Return the (X, Y) coordinate for the center point of the cell that contains the specified text.  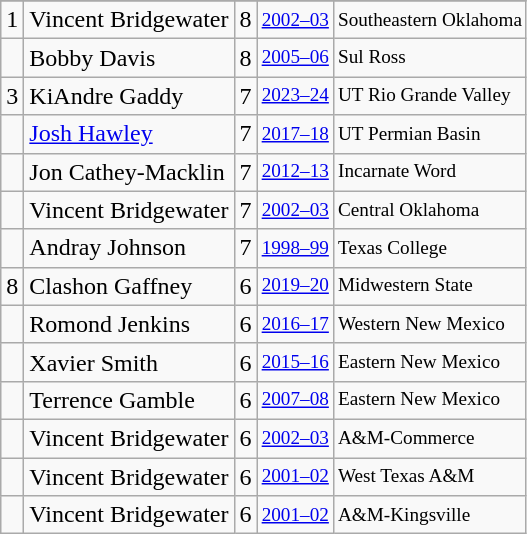
Incarnate Word (430, 172)
2023–24 (295, 96)
Clashon Gaffney (129, 286)
2005–06 (295, 58)
Andray Johnson (129, 248)
2007–08 (295, 400)
1 (12, 20)
A&M-Kingsville (430, 515)
2016–17 (295, 324)
Xavier Smith (129, 362)
2019–20 (295, 286)
2017–18 (295, 134)
Bobby Davis (129, 58)
Jon Cathey-Macklin (129, 172)
UT Permian Basin (430, 134)
Southeastern Oklahoma (430, 20)
Sul Ross (430, 58)
Romond Jenkins (129, 324)
2015–16 (295, 362)
Central Oklahoma (430, 210)
Midwestern State (430, 286)
Western New Mexico (430, 324)
Josh Hawley (129, 134)
3 (12, 96)
1998–99 (295, 248)
Texas College (430, 248)
A&M-Commerce (430, 438)
KiAndre Gaddy (129, 96)
2012–13 (295, 172)
West Texas A&M (430, 477)
UT Rio Grande Valley (430, 96)
Terrence Gamble (129, 400)
